Pinpoint the cell where the given text exists, returning its [x, y] midpoint coordinate. 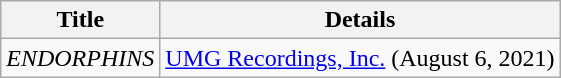
ENDORPHINS [80, 58]
UMG Recordings, Inc. (August 6, 2021) [360, 58]
Title [80, 20]
Details [360, 20]
